Provide the [x, y] coordinate of the cell's center where the given text is located.  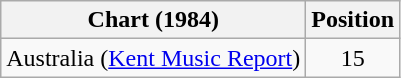
Chart (1984) [154, 20]
Position [353, 20]
15 [353, 58]
Australia (Kent Music Report) [154, 58]
